Capture the cell that displays the provided text and extract its [x, y] central coordinate. 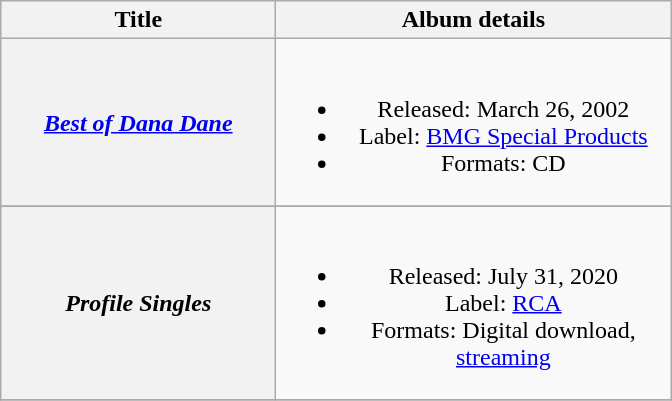
Profile Singles [138, 303]
Released: March 26, 2002Label: BMG Special ProductsFormats: CD [474, 122]
Album details [474, 20]
Best of Dana Dane [138, 122]
Title [138, 20]
Released: July 31, 2020Label: RCAFormats: Digital download, streaming [474, 303]
